Pinpoint the cell where the given text exists, returning its [X, Y] midpoint coordinate. 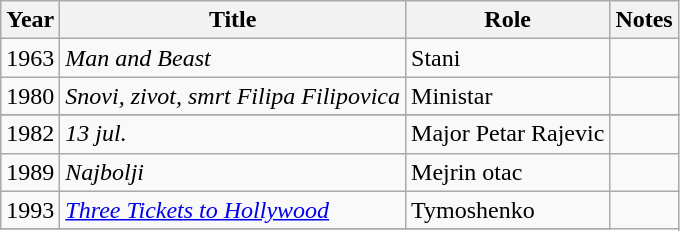
Tymoshenko [508, 210]
Ministar [508, 96]
Major Petar Rajevic [508, 134]
Notes [644, 20]
1993 [30, 210]
Mejrin otac [508, 172]
Najbolji [233, 172]
1982 [30, 134]
Title [233, 20]
Snovi, zivot, smrt Filipa Filipovica [233, 96]
13 jul. [233, 134]
Role [508, 20]
1989 [30, 172]
1980 [30, 96]
Stani [508, 58]
Three Tickets to Hollywood [233, 210]
1963 [30, 58]
Year [30, 20]
Man and Beast [233, 58]
